Determine the [x, y] coordinate at the center of the cell enclosing the given text.  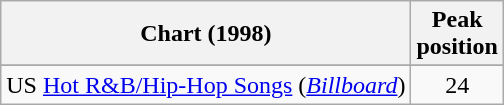
24 [457, 85]
US Hot R&B/Hip-Hop Songs (Billboard) [206, 85]
Peakposition [457, 34]
Chart (1998) [206, 34]
